Detect which cell encompasses the target text, then output its [x, y] center coordinate. 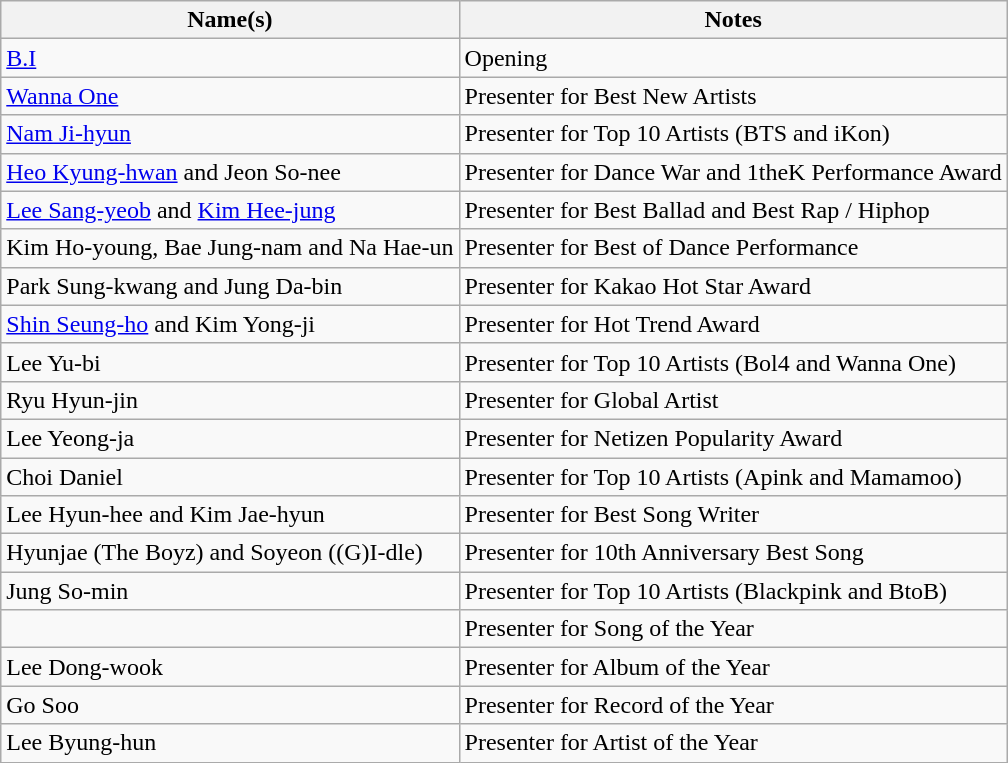
Presenter for Netizen Popularity Award [733, 438]
Park Sung-kwang and Jung Da-bin [230, 286]
Lee Byung-hun [230, 743]
Presenter for Top 10 Artists (BTS and iKon) [733, 134]
B.I [230, 58]
Presenter for Best Song Writer [733, 515]
Presenter for Hot Trend Award [733, 324]
Presenter for Kakao Hot Star Award [733, 286]
Presenter for Artist of the Year [733, 743]
Jung So-min [230, 591]
Notes [733, 20]
Heo Kyung-hwan and Jeon So-nee [230, 172]
Lee Yeong-ja [230, 438]
Hyunjae (The Boyz) and Soyeon ((G)I-dle) [230, 553]
Name(s) [230, 20]
Lee Sang-yeob and Kim Hee-jung [230, 210]
Opening [733, 58]
Presenter for Song of the Year [733, 629]
Nam Ji-hyun [230, 134]
Lee Dong-wook [230, 667]
Lee Hyun-hee and Kim Jae-hyun [230, 515]
Presenter for Dance War and 1theK Performance Award [733, 172]
Choi Daniel [230, 477]
Lee Yu-bi [230, 362]
Presenter for Best Ballad and Best Rap / Hiphop [733, 210]
Go Soo [230, 705]
Kim Ho-young, Bae Jung-nam and Na Hae-un [230, 248]
Presenter for Record of the Year [733, 705]
Presenter for Best of Dance Performance [733, 248]
Shin Seung-ho and Kim Yong-ji [230, 324]
Presenter for Top 10 Artists (Apink and Mamamoo) [733, 477]
Presenter for Top 10 Artists (Blackpink and BtoB) [733, 591]
Presenter for Best New Artists [733, 96]
Presenter for Top 10 Artists (Bol4 and Wanna One) [733, 362]
Ryu Hyun-jin [230, 400]
Presenter for Global Artist [733, 400]
Presenter for 10th Anniversary Best Song [733, 553]
Presenter for Album of the Year [733, 667]
Wanna One [230, 96]
